Provide the [X, Y] coordinate of the cell's center where the given text is located.  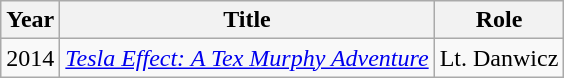
Title [247, 20]
Role [499, 20]
Lt. Danwicz [499, 58]
2014 [30, 58]
Year [30, 20]
Tesla Effect: A Tex Murphy Adventure [247, 58]
